Determine the (x, y) coordinate at the center of the cell enclosing the given text.  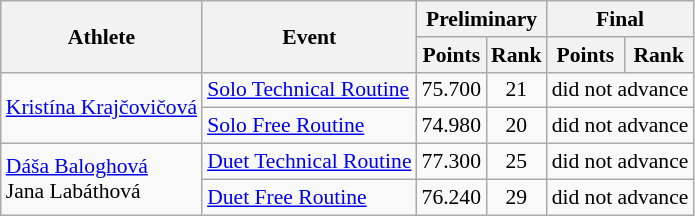
Solo Technical Routine (309, 90)
Dáša BaloghováJana Labáthová (102, 180)
20 (516, 126)
Solo Free Routine (309, 126)
Kristína Krajčovičová (102, 108)
Final (620, 19)
Athlete (102, 36)
25 (516, 162)
Preliminary (482, 19)
76.240 (452, 197)
Duet Free Routine (309, 197)
Duet Technical Routine (309, 162)
75.700 (452, 90)
Event (309, 36)
29 (516, 197)
21 (516, 90)
74.980 (452, 126)
77.300 (452, 162)
